Scan for the cell matching the given text and deliver its (x, y) coordinate at center. 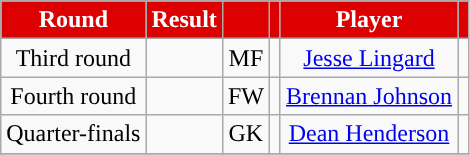
MF (246, 58)
Round (74, 20)
Third round (74, 58)
Player (368, 20)
Result (184, 20)
Quarter-finals (74, 134)
Jesse Lingard (368, 58)
Dean Henderson (368, 134)
Fourth round (74, 96)
FW (246, 96)
Brennan Johnson (368, 96)
GK (246, 134)
